Return the [x, y] coordinate for the center point of the cell that contains the specified text.  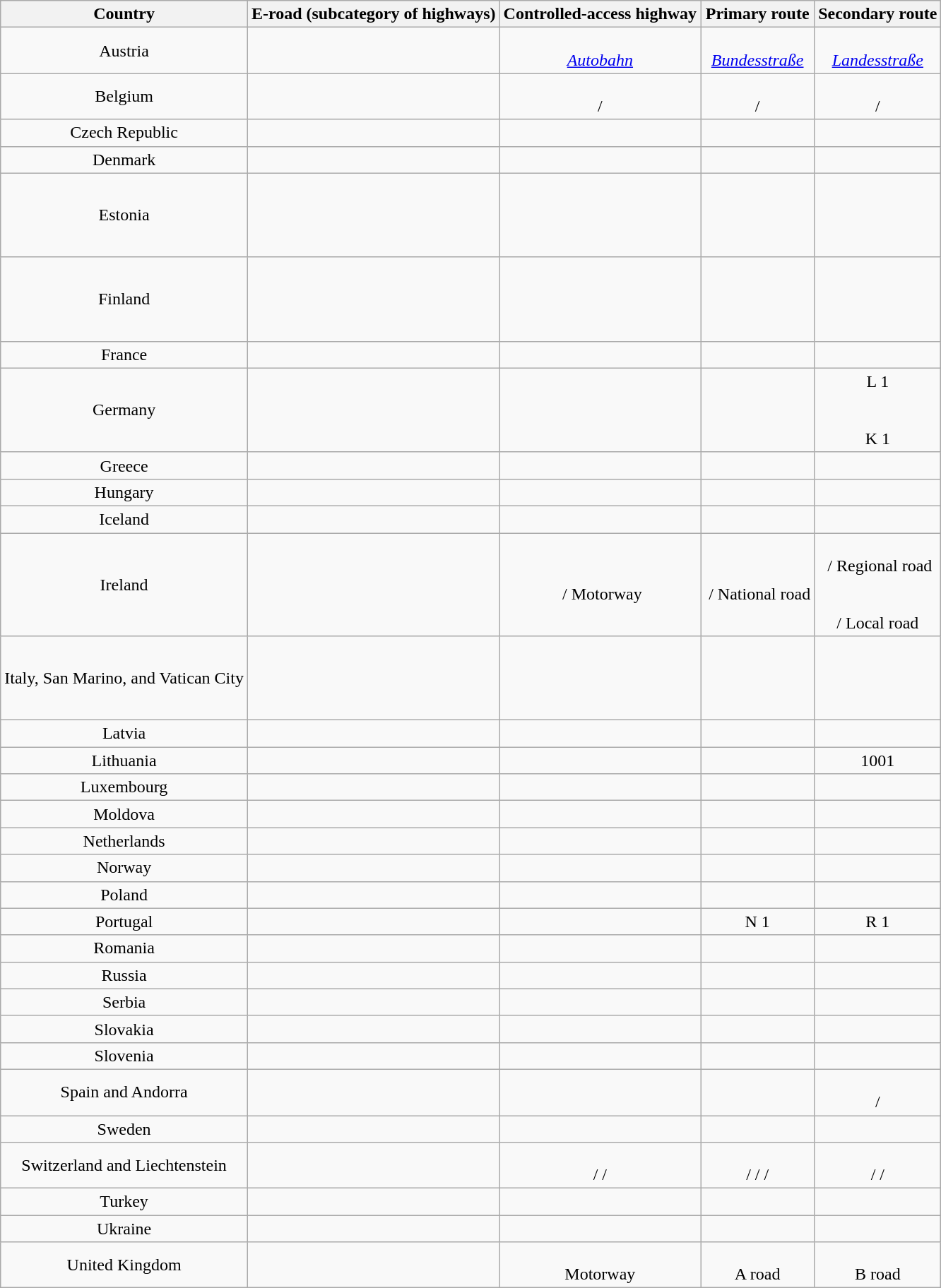
Sweden [124, 1129]
/ Regional road / Local road [877, 584]
A road [757, 1265]
Spain and Andorra [124, 1092]
L 1K 1 [877, 410]
Serbia [124, 1002]
Autobahn [600, 51]
Italy, San Marino, and Vatican City [124, 678]
Iceland [124, 519]
Controlled-access highway [600, 14]
R 1 [877, 922]
Motorway [600, 1265]
/ / / [757, 1165]
Estonia [124, 215]
Slovakia [124, 1029]
/ Motorway [600, 584]
Country [124, 14]
France [124, 354]
1001 [877, 761]
Bundesstraße [757, 51]
Denmark [124, 160]
Luxembourg [124, 787]
Czech Republic [124, 133]
Norway [124, 868]
Ireland [124, 584]
Netherlands [124, 841]
Lithuania [124, 761]
Poland [124, 895]
Germany [124, 410]
United Kingdom [124, 1265]
Greece [124, 465]
Hungary [124, 492]
/ National road [757, 584]
Belgium [124, 96]
Landesstraße [877, 51]
B road [877, 1265]
Finland [124, 299]
Moldova [124, 814]
Switzerland and Liechtenstein [124, 1165]
Austria [124, 51]
Russia [124, 975]
E-road (subcategory of highways) [373, 14]
Slovenia [124, 1056]
Romania [124, 948]
Latvia [124, 734]
Secondary route [877, 14]
Primary route [757, 14]
N 1 [757, 922]
Portugal [124, 922]
Turkey [124, 1202]
Ukraine [124, 1229]
